Locate the cell with the specified text and output its [x, y] center coordinate. 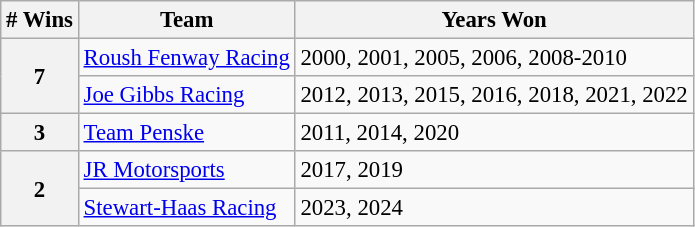
Team Penske [186, 133]
7 [40, 76]
Team [186, 20]
Years Won [494, 20]
Stewart-Haas Racing [186, 208]
2000, 2001, 2005, 2006, 2008-2010 [494, 58]
JR Motorsports [186, 170]
2023, 2024 [494, 208]
2017, 2019 [494, 170]
Joe Gibbs Racing [186, 95]
Roush Fenway Racing [186, 58]
2 [40, 188]
# Wins [40, 20]
2011, 2014, 2020 [494, 133]
3 [40, 133]
2012, 2013, 2015, 2016, 2018, 2021, 2022 [494, 95]
